Provide the [x, y] coordinate of the cell's center where the given text is located.  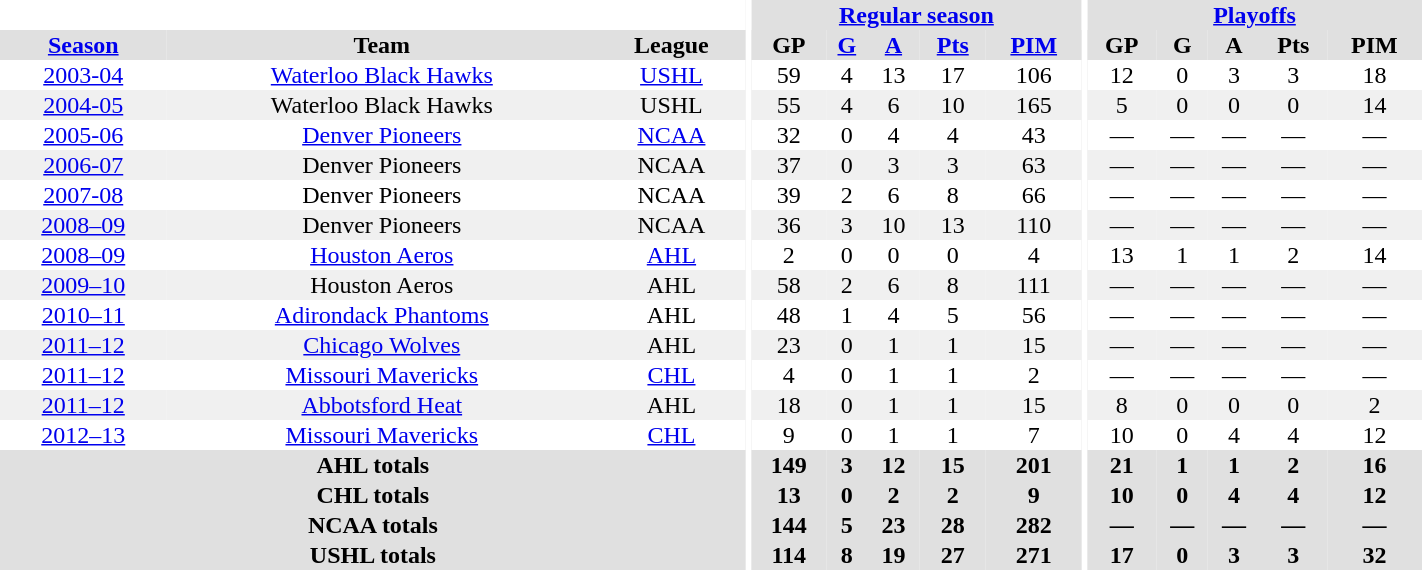
165 [1034, 105]
110 [1034, 225]
Season [83, 45]
Abbotsford Heat [382, 405]
271 [1034, 555]
144 [788, 525]
Team [382, 45]
2012–13 [83, 435]
Adirondack Phantoms [382, 315]
43 [1034, 135]
16 [1374, 465]
Regular season [916, 15]
Playoffs [1254, 15]
39 [788, 195]
21 [1122, 465]
149 [788, 465]
48 [788, 315]
282 [1034, 525]
111 [1034, 285]
114 [788, 555]
USHL totals [373, 555]
28 [952, 525]
201 [1034, 465]
CHL totals [373, 495]
2009–10 [83, 285]
7 [1034, 435]
Chicago Wolves [382, 345]
27 [952, 555]
106 [1034, 75]
2010–11 [83, 315]
63 [1034, 165]
66 [1034, 195]
59 [788, 75]
2007-08 [83, 195]
2004-05 [83, 105]
37 [788, 165]
AHL totals [373, 465]
19 [894, 555]
36 [788, 225]
NCAA totals [373, 525]
League [672, 45]
55 [788, 105]
56 [1034, 315]
2006-07 [83, 165]
2005-06 [83, 135]
2003-04 [83, 75]
58 [788, 285]
